Capture the cell that displays the provided text and extract its [X, Y] central coordinate. 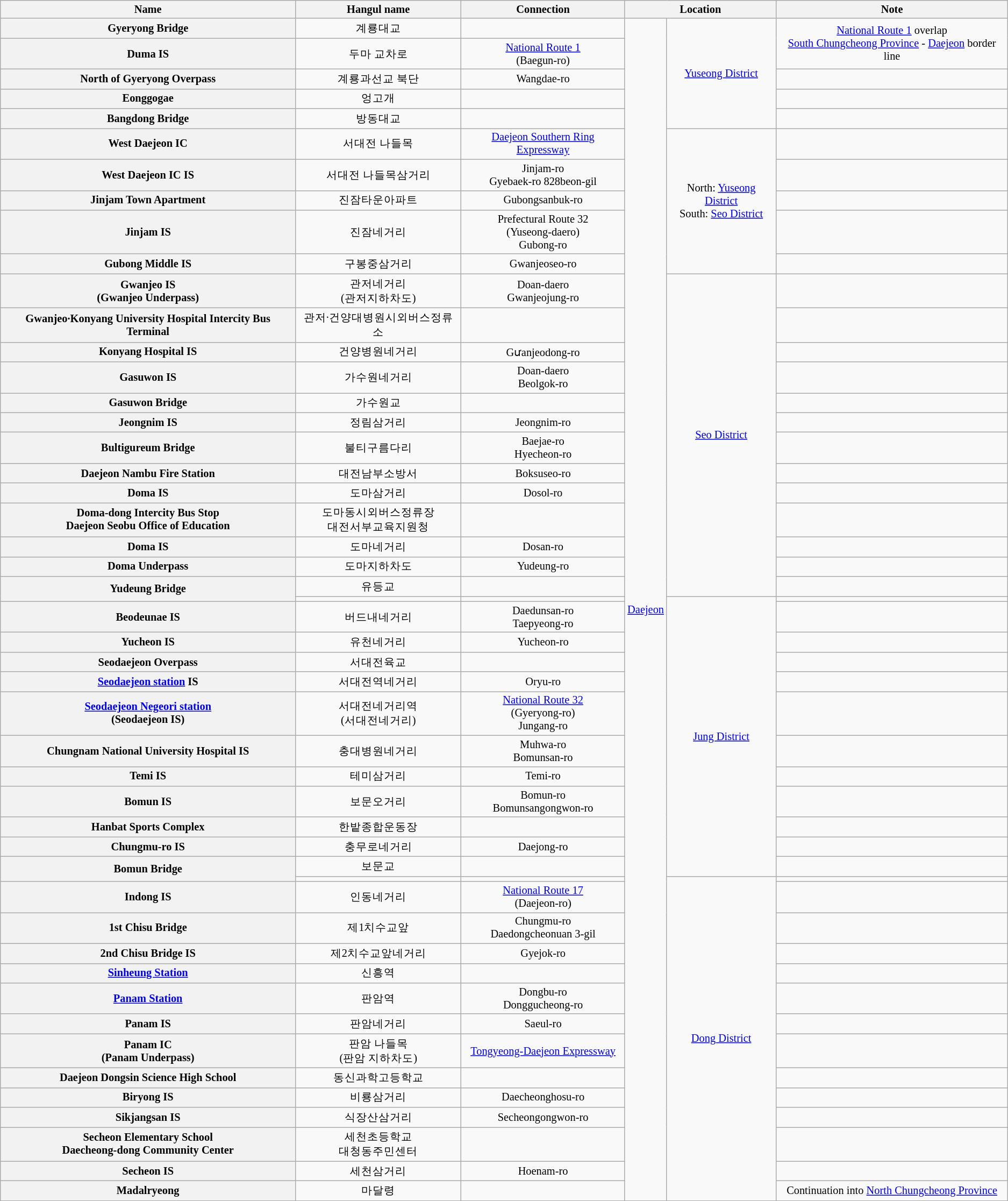
Jinjam-roGyebaek-ro 828beon-gil [543, 175]
National Route 1 overlapSouth Chungcheong Province - Daejeon border line [892, 44]
충대병원네거리 [378, 751]
National Route 17(Daejeon-ro) [543, 897]
Dosan-ro [543, 546]
Gwanjeo IS(Gwanjeo Underpass) [148, 291]
가수원네거리 [378, 378]
Panam Station [148, 998]
Saeul-ro [543, 1024]
세천삼거리 [378, 1171]
Chungnam National University Hospital IS [148, 751]
Daejeon Southern Ring Expressway [543, 144]
건양병원네거리 [378, 352]
Bangdong Bridge [148, 118]
Yuseong District [721, 73]
Doan-daeroBeolgok-ro [543, 378]
Secheon IS [148, 1171]
판암 나들목(판암 지하차도) [378, 1051]
Muhwa-roBomunsan-ro [543, 751]
Sinheung Station [148, 973]
진잠네거리 [378, 232]
Boksuseo-ro [543, 473]
Seo District [721, 435]
Hoenam-ro [543, 1171]
서대전네거리역(서대전네거리) [378, 713]
Connection [543, 9]
National Route 32(Gyeryong-ro)Jungang-ro [543, 713]
Jinjam IS [148, 232]
Gyeryong Bridge [148, 28]
Daejeon Dongsin Science High School [148, 1078]
도마지하차도 [378, 567]
Bomun Bridge [148, 869]
식장산삼거리 [378, 1118]
Madalryeong [148, 1191]
테미삼거리 [378, 777]
Secheongongwon-ro [543, 1118]
West Daejeon IC IS [148, 175]
Location [700, 9]
Yudeung-ro [543, 567]
계룡과선교 북단 [378, 79]
가수원교 [378, 402]
보문교 [378, 866]
Gyejok-ro [543, 953]
Dosol-ro [543, 493]
Panam IC(Panam Underpass) [148, 1051]
Oryu-ro [543, 682]
Seodaejeon station IS [148, 682]
2nd Chisu Bridge IS [148, 953]
비룡삼거리 [378, 1097]
Bomun-roBomunsangongwon-ro [543, 801]
서대전육교 [378, 662]
Jung District [721, 736]
유등교 [378, 586]
Dong District [721, 1038]
Daecheonghosu-ro [543, 1097]
계룡대교 [378, 28]
Yucheon IS [148, 642]
Gwanjeoseo-ro [543, 264]
Beodeunae IS [148, 617]
대전남부소방서 [378, 473]
세천초등학교대청동주민센터 [378, 1144]
신흥역 [378, 973]
Gưanjeodong-ro [543, 352]
Jeongnim IS [148, 423]
Seodaejeon Negeori station(Seodaejeon IS) [148, 713]
도마삼거리 [378, 493]
엉고개 [378, 99]
Konyang Hospital IS [148, 352]
Chungmu-roDaedongcheonuan 3-gil [543, 928]
Tongyeong-Daejeon Expressway [543, 1051]
Jinjam Town Apartment [148, 200]
Doma-dong Intercity Bus StopDaejeon Seobu Office of Education [148, 520]
서대전역네거리 [378, 682]
도마동시외버스정류장대전서부교육지원청 [378, 520]
Gubong Middle IS [148, 264]
버드내네거리 [378, 617]
도마네거리 [378, 546]
Gubongsanbuk-ro [543, 200]
Continuation into North Chungcheong Province [892, 1191]
Jeongnim-ro [543, 423]
Hanbat Sports Complex [148, 827]
Bultigureum Bridge [148, 448]
Sikjangsan IS [148, 1118]
Gasuwon IS [148, 378]
Biryong IS [148, 1097]
판암역 [378, 998]
동신과학고등학교 [378, 1078]
Prefectural Route 32(Yuseong-daero)Gubong-ro [543, 232]
Daejeon [646, 609]
두마 교차로 [378, 54]
Doan-daeroGwanjeojung-ro [543, 291]
제2치수교앞네거리 [378, 953]
구봉중삼거리 [378, 264]
Doma Underpass [148, 567]
Secheon Elementary SchoolDaecheong-dong Community Center [148, 1144]
Daedunsan-roTaepyeong-ro [543, 617]
Baejae-roHyecheon-ro [543, 448]
Dongbu-roDonggucheong-ro [543, 998]
Gasuwon Bridge [148, 402]
Duma IS [148, 54]
보문오거리 [378, 801]
서대전 나들목 [378, 144]
Daejeon Nambu Fire Station [148, 473]
Eonggogae [148, 99]
Temi IS [148, 777]
불티구름다리 [378, 448]
서대전 나들목삼거리 [378, 175]
Indong IS [148, 897]
한밭종합운동장 [378, 827]
Bomun IS [148, 801]
National Route 1(Baegun-ro) [543, 54]
충무로네거리 [378, 847]
정림삼거리 [378, 423]
West Daejeon IC [148, 144]
Yucheon-ro [543, 642]
유천네거리 [378, 642]
방동대교 [378, 118]
제1치수교앞 [378, 928]
North of Gyeryong Overpass [148, 79]
Panam IS [148, 1024]
마달령 [378, 1191]
Yudeung Bridge [148, 588]
Note [892, 9]
Temi-ro [543, 777]
Seodaejeon Overpass [148, 662]
진잠타운아파트 [378, 200]
Hangul name [378, 9]
Wangdae-ro [543, 79]
판암네거리 [378, 1024]
North: Yuseong DistrictSouth: Seo District [721, 201]
Daejong-ro [543, 847]
인동네거리 [378, 897]
관저·건양대병원시외버스정류소 [378, 325]
관저네거리(관저지하차도) [378, 291]
Name [148, 9]
Gwanjeo·Konyang University Hospital Intercity Bus Terminal [148, 325]
1st Chisu Bridge [148, 928]
Chungmu-ro IS [148, 847]
